Extract the (X, Y) coordinate from the center of the cell holding the provided text.  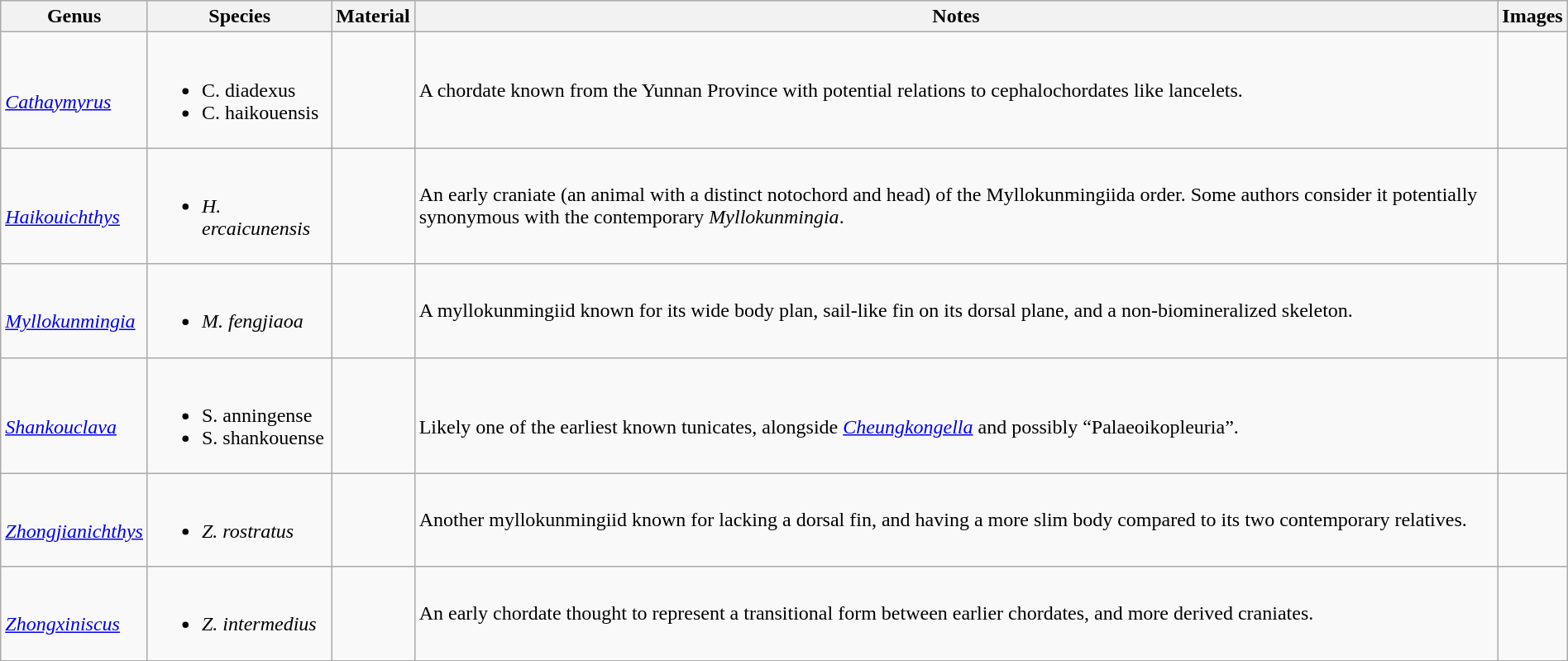
A myllokunmingiid known for its wide body plan, sail-like fin on its dorsal plane, and a non-biomineralized skeleton. (956, 311)
Myllokunmingia (74, 311)
Z. rostratus (239, 520)
Genus (74, 17)
Cathaymyrus (74, 90)
Shankouclava (74, 415)
M. fengjiaoa (239, 311)
Zhongjianichthys (74, 520)
An early chordate thought to represent a transitional form between earlier chordates, and more derived craniates. (956, 614)
Zhongxiniscus (74, 614)
Z. intermedius (239, 614)
H. ercaicunensis (239, 206)
C. diadexusC. haikouensis (239, 90)
Material (373, 17)
S. anningenseS. shankouense (239, 415)
Haikouichthys (74, 206)
Notes (956, 17)
Another myllokunmingiid known for lacking a dorsal fin, and having a more slim body compared to its two contemporary relatives. (956, 520)
Images (1532, 17)
Likely one of the earliest known tunicates, alongside Cheungkongella and possibly “Palaeoikopleuria”. (956, 415)
A chordate known from the Yunnan Province with potential relations to cephalochordates like lancelets. (956, 90)
Species (239, 17)
